Return [x, y] of the center of cell containing provided text 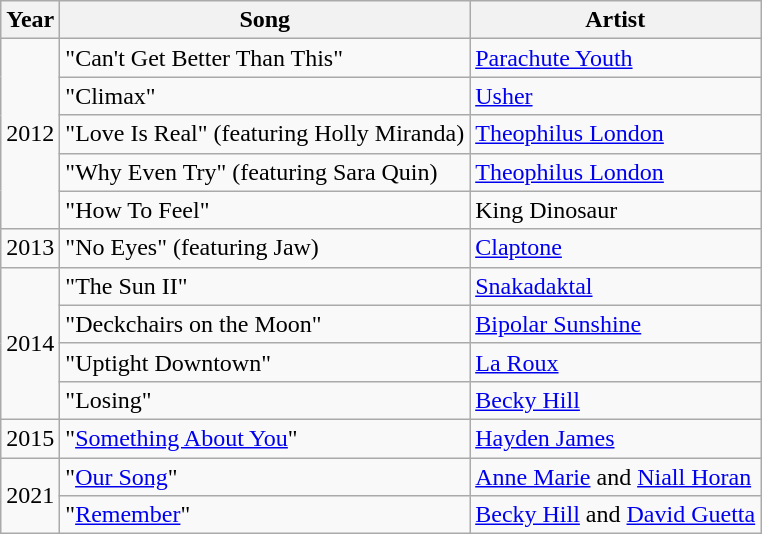
Usher [616, 96]
Hayden James [616, 438]
"Losing" [265, 400]
Parachute Youth [616, 58]
Year [30, 20]
"Love Is Real" (featuring Holly Miranda) [265, 134]
"Can't Get Better Than This" [265, 58]
"The Sun II" [265, 286]
2015 [30, 438]
Becky Hill [616, 400]
2013 [30, 248]
"Deckchairs on the Moon" [265, 324]
2021 [30, 496]
"Uptight Downtown" [265, 362]
Bipolar Sunshine [616, 324]
"Our Song" [265, 477]
"Remember" [265, 515]
Becky Hill and David Guetta [616, 515]
"How To Feel" [265, 210]
2012 [30, 134]
Song [265, 20]
Claptone [616, 248]
"No Eyes" (featuring Jaw) [265, 248]
2014 [30, 343]
Anne Marie and Niall Horan [616, 477]
"Why Even Try" (featuring Sara Quin) [265, 172]
La Roux [616, 362]
Snakadaktal [616, 286]
Artist [616, 20]
"Climax" [265, 96]
"Something About You" [265, 438]
King Dinosaur [616, 210]
